Capture the cell that displays the provided text and extract its (X, Y) central coordinate. 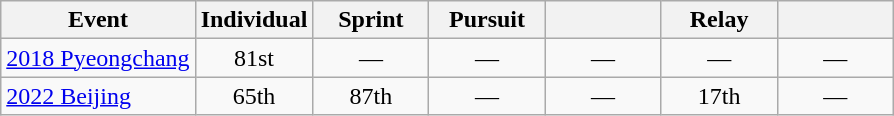
2018 Pyeongchang (98, 58)
87th (371, 96)
2022 Beijing (98, 96)
Individual (254, 20)
Event (98, 20)
Pursuit (487, 20)
Relay (719, 20)
Sprint (371, 20)
81st (254, 58)
65th (254, 96)
17th (719, 96)
